Find where the given text appears and provide that cell's center as (X, Y) coordinate. 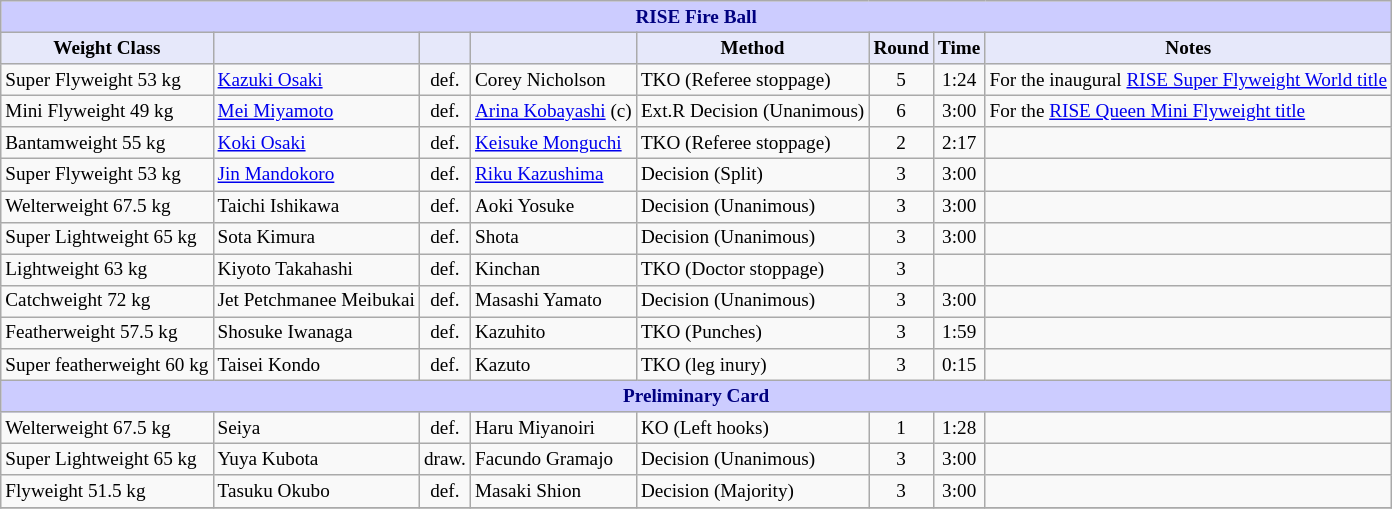
Tasuku Okubo (316, 491)
Lightweight 63 kg (107, 270)
2 (902, 143)
Taisei Kondo (316, 365)
Keisuke Monguchi (553, 143)
Haru Miyanoiri (553, 428)
Flyweight 51.5 kg (107, 491)
1 (902, 428)
6 (902, 111)
KO (Left hooks) (752, 428)
Masaki Shion (553, 491)
Facundo Gramajo (553, 460)
Shosuke Iwanaga (316, 333)
Jet Petchmanee Meibukai (316, 301)
Mini Flyweight 49 kg (107, 111)
TKO (Punches) (752, 333)
Kiyoto Takahashi (316, 270)
Arina Kobayashi (c) (553, 111)
Bantamweight 55 kg (107, 143)
5 (902, 80)
Round (902, 48)
Aoki Yosuke (553, 206)
Seiya (316, 428)
1:24 (958, 80)
Featherweight 57.5 kg (107, 333)
TKO (leg inury) (752, 365)
Preliminary Card (696, 396)
Weight Class (107, 48)
Catchweight 72 kg (107, 301)
Masashi Yamato (553, 301)
Kazuhito (553, 333)
Method (752, 48)
Kinchan (553, 270)
Koki Osaki (316, 143)
Time (958, 48)
TKO (Doctor stoppage) (752, 270)
Riku Kazushima (553, 175)
Sota Kimura (316, 238)
Super featherweight 60 kg (107, 365)
Corey Nicholson (553, 80)
For the inaugural RISE Super Flyweight World title (1188, 80)
1:28 (958, 428)
Kazuki Osaki (316, 80)
draw. (444, 460)
Notes (1188, 48)
Taichi Ishikawa (316, 206)
1:59 (958, 333)
Decision (Majority) (752, 491)
Jin Mandokoro (316, 175)
Shota (553, 238)
Decision (Split) (752, 175)
Ext.R Decision (Unanimous) (752, 111)
2:17 (958, 143)
Kazuto (553, 365)
For the RISE Queen Mini Flyweight title (1188, 111)
0:15 (958, 365)
Yuya Kubota (316, 460)
RISE Fire Ball (696, 17)
Mei Miyamoto (316, 111)
